Return the (X, Y) coordinate for the center point of the cell that contains the specified text.  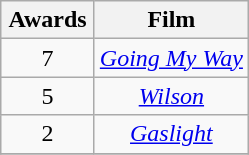
2 (48, 134)
Going My Way (171, 58)
5 (48, 96)
Film (171, 20)
7 (48, 58)
Awards (48, 20)
Wilson (171, 96)
Gaslight (171, 134)
